Scan for the cell matching the given text and deliver its (X, Y) coordinate at center. 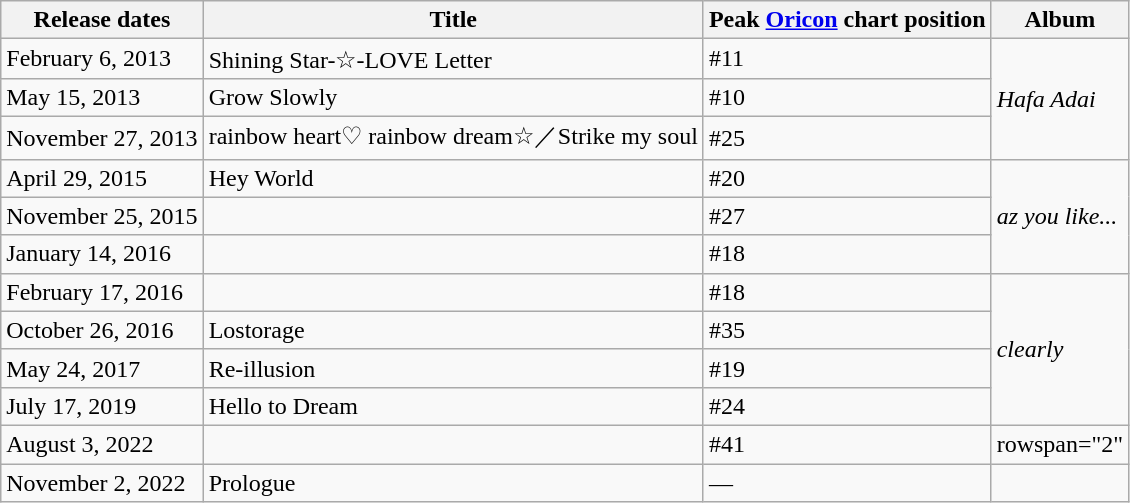
#35 (847, 330)
November 25, 2015 (102, 216)
Prologue (453, 483)
February 17, 2016 (102, 292)
az you like... (1060, 216)
Album (1060, 20)
clearly (1060, 349)
#41 (847, 444)
#27 (847, 216)
Peak Oricon chart position (847, 20)
#19 (847, 368)
Release dates (102, 20)
Hello to Dream (453, 406)
April 29, 2015 (102, 178)
Shining Star-☆-LOVE Letter (453, 59)
Hafa Adai (1060, 99)
October 26, 2016 (102, 330)
November 27, 2013 (102, 138)
August 3, 2022 (102, 444)
Re-illusion (453, 368)
Title (453, 20)
rowspan="2" (1060, 444)
November 2, 2022 (102, 483)
#11 (847, 59)
#24 (847, 406)
May 24, 2017 (102, 368)
May 15, 2013 (102, 97)
Lostorage (453, 330)
February 6, 2013 (102, 59)
Hey World (453, 178)
— (847, 483)
#20 (847, 178)
Grow Slowly (453, 97)
#10 (847, 97)
July 17, 2019 (102, 406)
rainbow heart♡ rainbow dream☆／Strike my soul (453, 138)
#25 (847, 138)
January 14, 2016 (102, 254)
